Search for the cell housing the specified text and yield its [x, y] center coordinate. 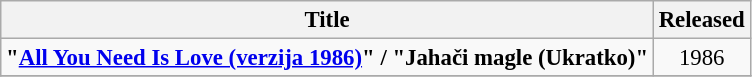
1986 [702, 58]
Released [702, 20]
"All You Need Is Love (verzija 1986)" / "Jahači magle (Ukratko)" [328, 58]
Title [328, 20]
